Output the [X, Y] coordinate of the center of the cell containing the given text.  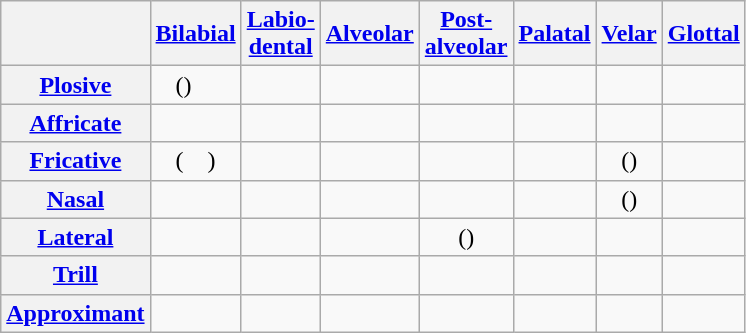
Affricate [76, 123]
Palatal [554, 34]
Post-alveolar [466, 34]
Glottal [704, 34]
Approximant [76, 313]
Bilabial [196, 34]
Plosive [76, 85]
Labio-dental [280, 34]
Lateral [76, 237]
Velar [629, 34]
Trill [76, 275]
Fricative [76, 161]
Alveolar [370, 34]
Nasal [76, 199]
( ) [196, 161]
